Capture the cell that displays the provided text and extract its [x, y] central coordinate. 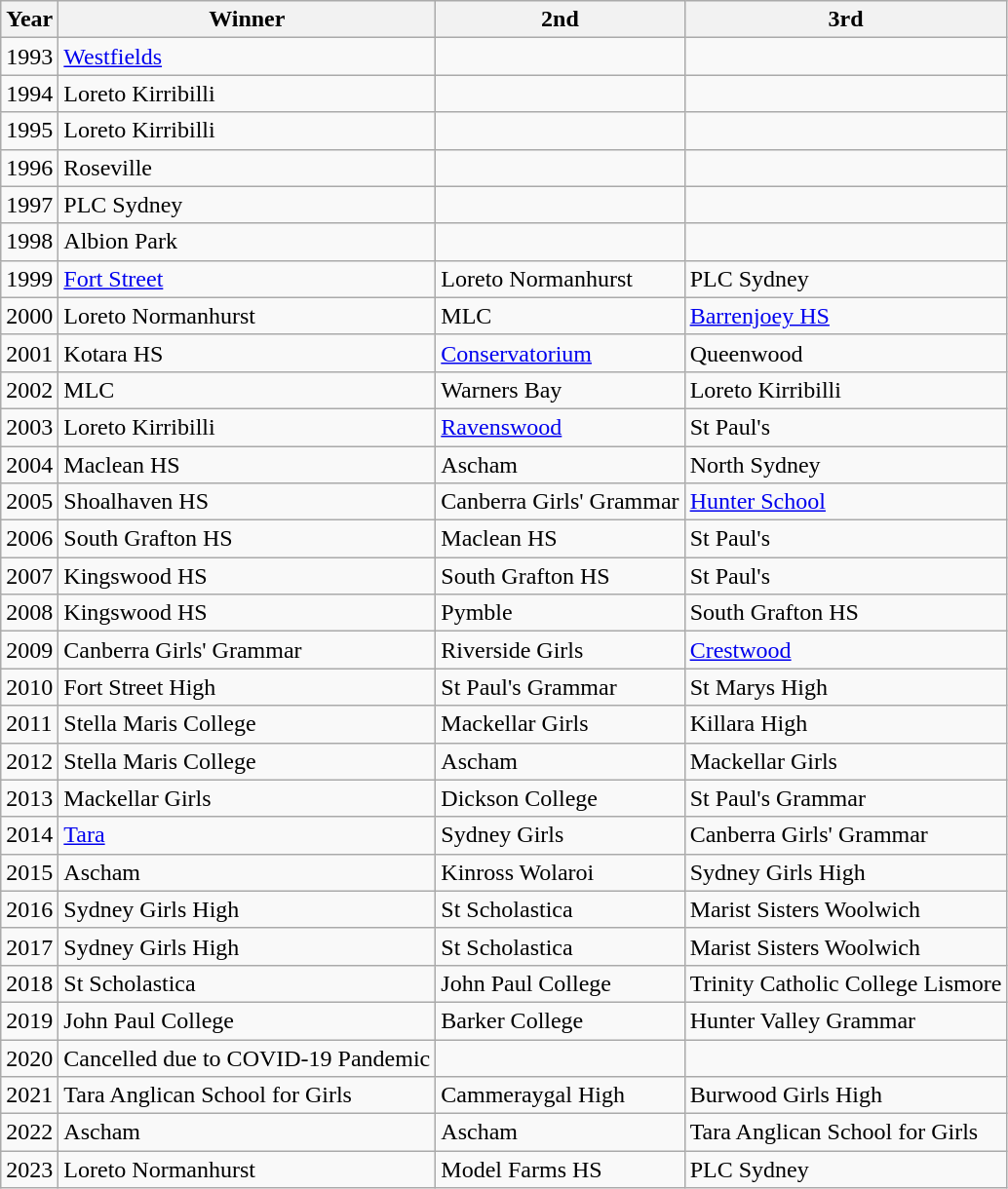
Pymble [560, 613]
2001 [29, 353]
2023 [29, 1170]
2014 [29, 835]
1998 [29, 242]
2002 [29, 390]
2021 [29, 1095]
2017 [29, 946]
Shoalhaven HS [248, 502]
Cancelled due to COVID-19 Pandemic [248, 1057]
Roseville [248, 168]
1996 [29, 168]
Hunter School [846, 502]
Albion Park [248, 242]
2nd [560, 19]
1999 [29, 279]
Burwood Girls High [846, 1095]
Fort Street [248, 279]
Crestwood [846, 650]
Trinity Catholic College Lismore [846, 983]
2009 [29, 650]
Conservatorium [560, 353]
2011 [29, 724]
Riverside Girls [560, 650]
1994 [29, 94]
3rd [846, 19]
2008 [29, 613]
2010 [29, 687]
Barker College [560, 1020]
2005 [29, 502]
Sydney Girls [560, 835]
Tara [248, 835]
2013 [29, 798]
Dickson College [560, 798]
2020 [29, 1057]
2007 [29, 576]
Barrenjoey HS [846, 316]
1995 [29, 131]
Winner [248, 19]
Kinross Wolaroi [560, 872]
Queenwood [846, 353]
2004 [29, 465]
Model Farms HS [560, 1170]
2019 [29, 1020]
Year [29, 19]
2003 [29, 427]
Westfields [248, 57]
2022 [29, 1132]
2000 [29, 316]
Killara High [846, 724]
2018 [29, 983]
Warners Bay [560, 390]
St Marys High [846, 687]
2012 [29, 761]
2015 [29, 872]
Ravenswood [560, 427]
Kotara HS [248, 353]
Cammeraygal High [560, 1095]
2016 [29, 909]
1997 [29, 205]
Hunter Valley Grammar [846, 1020]
1993 [29, 57]
North Sydney [846, 465]
Fort Street High [248, 687]
2006 [29, 539]
